Return [X, Y] of the center of cell containing provided text 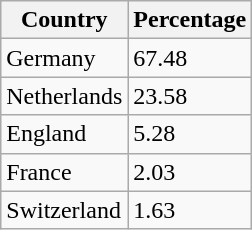
5.28 [190, 134]
Switzerland [64, 210]
Netherlands [64, 96]
Germany [64, 58]
2.03 [190, 172]
1.63 [190, 210]
England [64, 134]
23.58 [190, 96]
67.48 [190, 58]
France [64, 172]
Percentage [190, 20]
Country [64, 20]
